Provide the [X, Y] coordinate of the cell's center where the given text is located.  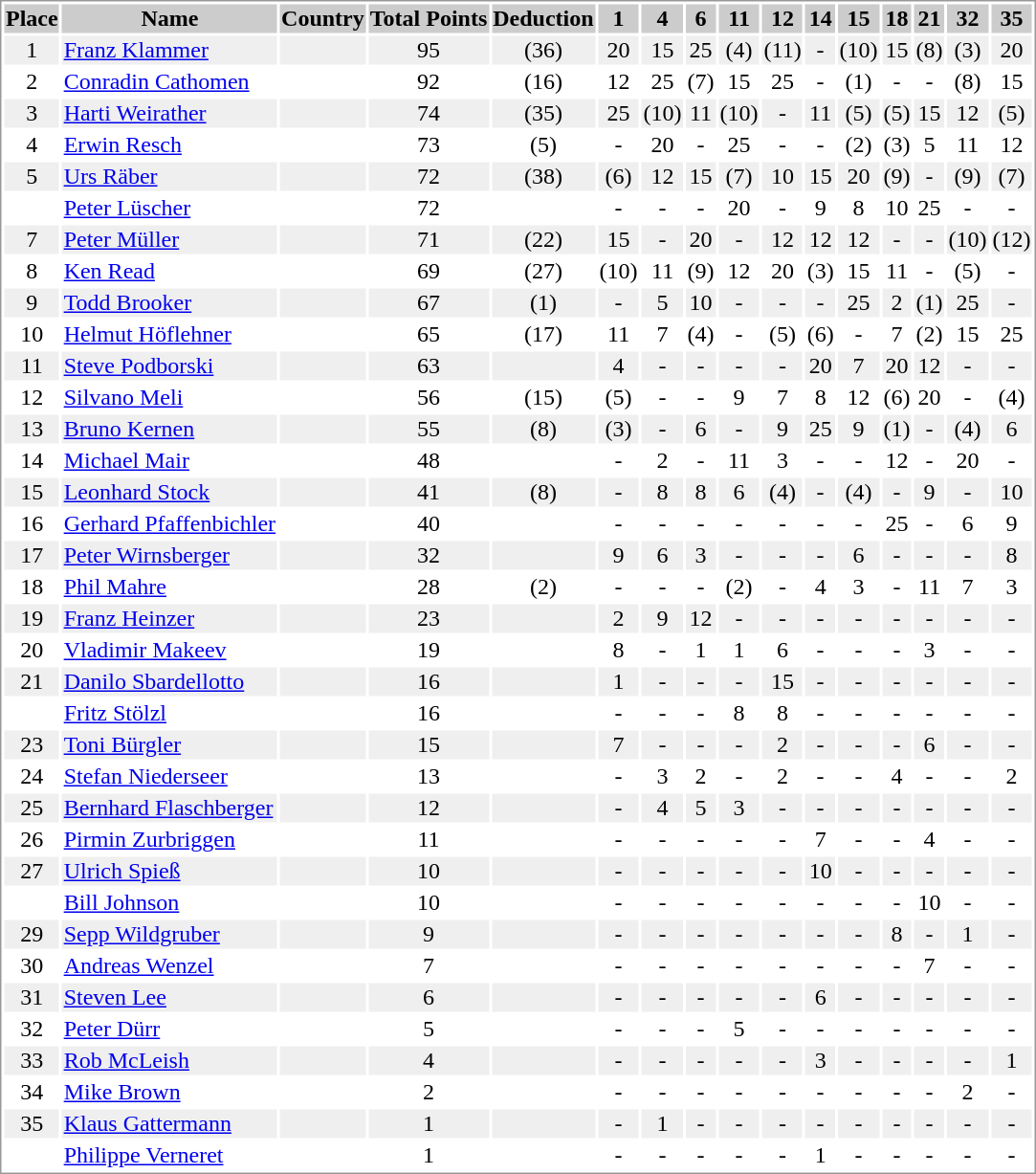
Rob McLeish [169, 1061]
41 [429, 493]
(22) [543, 240]
Erwin Resch [169, 144]
92 [429, 81]
Place [32, 18]
28 [429, 587]
Sepp Wildgruber [169, 935]
Peter Lüscher [169, 208]
Phil Mahre [169, 587]
Bernhard Flaschberger [169, 809]
Todd Brooker [169, 303]
26 [32, 839]
Urs Räber [169, 177]
40 [429, 523]
Peter Dürr [169, 1029]
Harti Weirather [169, 114]
Country [323, 18]
95 [429, 51]
Peter Müller [169, 240]
Stefan Niederseer [169, 776]
Danilo Sbardellotto [169, 682]
Deduction [543, 18]
31 [32, 998]
Vladimir Makeev [169, 650]
73 [429, 144]
Peter Wirnsberger [169, 556]
71 [429, 240]
Toni Bürgler [169, 745]
Franz Klammer [169, 51]
(12) [1012, 240]
27 [32, 872]
Total Points [429, 18]
(16) [543, 81]
Name [169, 18]
Mike Brown [169, 1092]
Andreas Wenzel [169, 965]
Gerhard Pfaffenbichler [169, 523]
24 [32, 776]
Ken Read [169, 271]
(27) [543, 271]
29 [32, 935]
55 [429, 430]
(17) [543, 334]
56 [429, 397]
Franz Heinzer [169, 619]
(36) [543, 51]
Bruno Kernen [169, 430]
Ulrich Spieß [169, 872]
(11) [783, 51]
69 [429, 271]
(35) [543, 114]
Leonhard Stock [169, 493]
Klaus Gattermann [169, 1124]
Philippe Verneret [169, 1155]
48 [429, 460]
Bill Johnson [169, 902]
74 [429, 114]
67 [429, 303]
Fritz Stölzl [169, 713]
Conradin Cathomen [169, 81]
Silvano Meli [169, 397]
Helmut Höflehner [169, 334]
(38) [543, 177]
34 [32, 1092]
63 [429, 366]
33 [32, 1061]
17 [32, 556]
Pirmin Zurbriggen [169, 839]
30 [32, 965]
65 [429, 334]
(15) [543, 397]
Michael Mair [169, 460]
Steven Lee [169, 998]
Steve Podborski [169, 366]
